Return [x, y] of the center of cell containing provided text 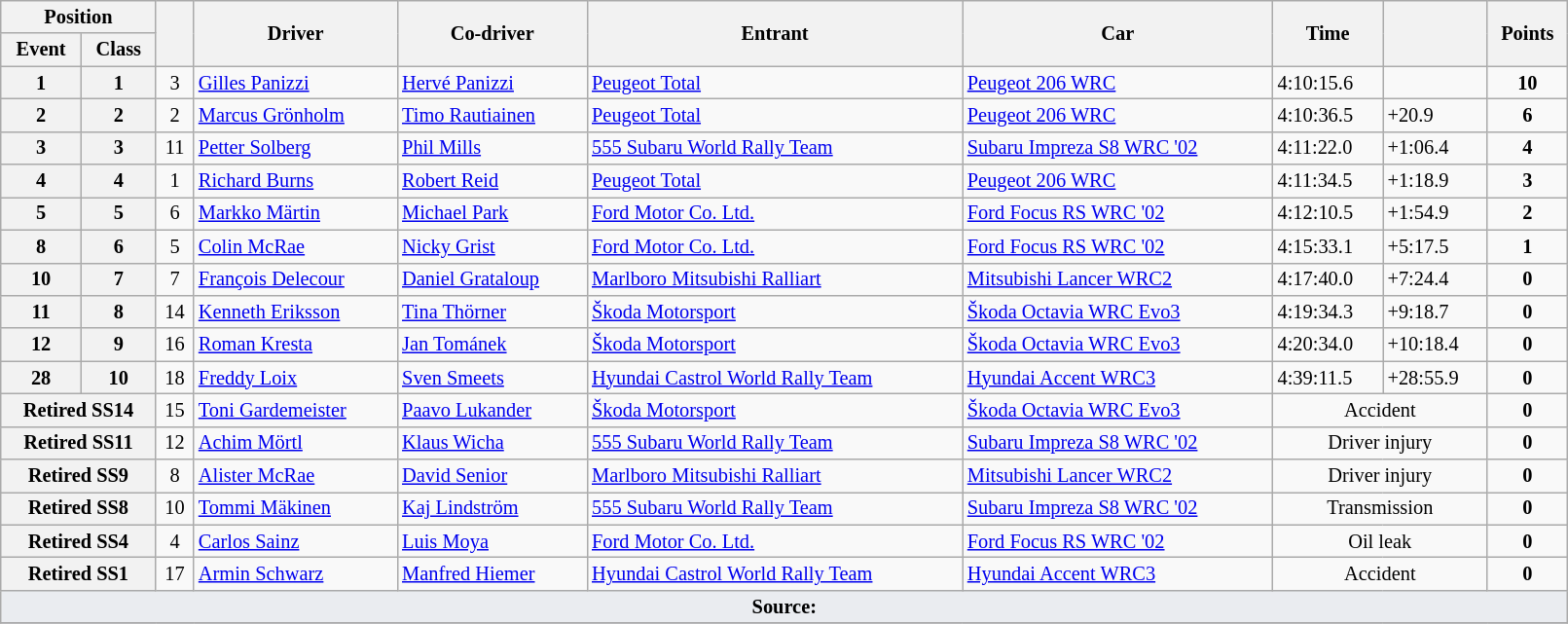
Hervé Panizzi [492, 83]
9 [119, 345]
Paavo Lukander [492, 410]
Entrant [775, 33]
Carlos Sainz [296, 541]
+1:54.9 [1435, 213]
Tina Thörner [492, 312]
Roman Kresta [296, 345]
Nicky Grist [492, 246]
Co-driver [492, 33]
Transmission [1380, 508]
15 [175, 410]
4:11:22.0 [1328, 148]
Retired SS14 [78, 410]
Markko Märtin [296, 213]
Marcus Grönholm [296, 115]
+9:18.7 [1435, 312]
+28:55.9 [1435, 378]
4:17:40.0 [1328, 279]
Retired SS11 [78, 443]
Daniel Grataloup [492, 279]
Points [1528, 33]
Oil leak [1380, 541]
4:12:10.5 [1328, 213]
Retired SS9 [78, 476]
Petter Solberg [296, 148]
Jan Tománek [492, 345]
Tommi Mäkinen [296, 508]
Position [78, 17]
Gilles Panizzi [296, 83]
Freddy Loix [296, 378]
+10:18.4 [1435, 345]
Achim Mörtl [296, 443]
Kenneth Eriksson [296, 312]
Luis Moya [492, 541]
4:19:34.3 [1328, 312]
14 [175, 312]
François Delecour [296, 279]
+20.9 [1435, 115]
Source: [784, 606]
Robert Reid [492, 181]
+5:17.5 [1435, 246]
Manfred Hiemer [492, 573]
4:15:33.1 [1328, 246]
4:10:15.6 [1328, 83]
+1:18.9 [1435, 181]
Armin Schwarz [296, 573]
Timo Rautiainen [492, 115]
17 [175, 573]
Richard Burns [296, 181]
Alister McRae [296, 476]
+1:06.4 [1435, 148]
Retired SS1 [78, 573]
+7:24.4 [1435, 279]
Driver [296, 33]
Car [1117, 33]
4:20:34.0 [1328, 345]
4:11:34.5 [1328, 181]
Michael Park [492, 213]
Klaus Wicha [492, 443]
4:10:36.5 [1328, 115]
Retired SS8 [78, 508]
Toni Gardemeister [296, 410]
Retired SS4 [78, 541]
Event [41, 50]
4:39:11.5 [1328, 378]
Time [1328, 33]
16 [175, 345]
28 [41, 378]
Colin McRae [296, 246]
Kaj Lindström [492, 508]
Sven Smeets [492, 378]
Phil Mills [492, 148]
David Senior [492, 476]
Class [119, 50]
18 [175, 378]
